Return the [x, y] coordinate for the center point of the cell that contains the specified text.  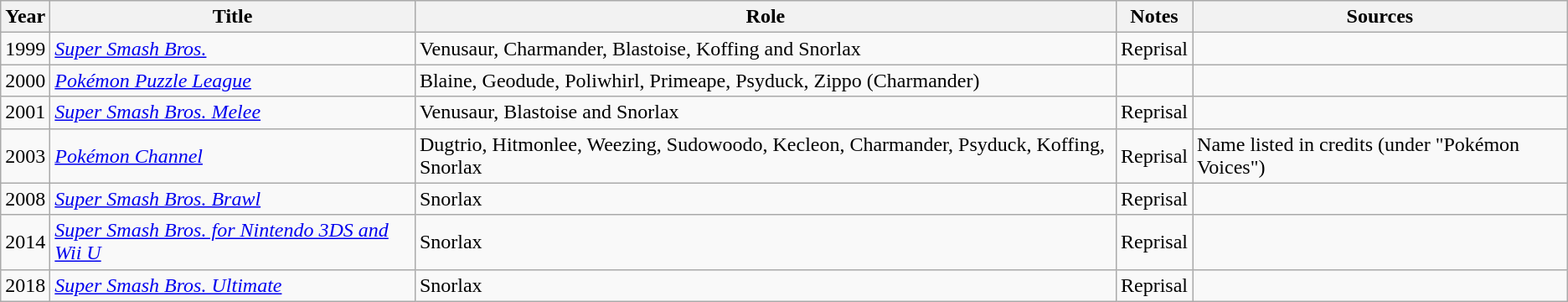
2003 [25, 156]
Venusaur, Blastoise and Snorlax [766, 112]
Pokémon Channel [233, 156]
Title [233, 17]
Role [766, 17]
Notes [1154, 17]
Super Smash Bros. Melee [233, 112]
2014 [25, 242]
Dugtrio, Hitmonlee, Weezing, Sudowoodo, Kecleon, Charmander, Psyduck, Koffing, Snorlax [766, 156]
2001 [25, 112]
Venusaur, Charmander, Blastoise, Koffing and Snorlax [766, 49]
Super Smash Bros. Brawl [233, 199]
2018 [25, 285]
Name listed in credits (under "Pokémon Voices") [1380, 156]
Pokémon Puzzle League [233, 81]
Blaine, Geodude, Poliwhirl, Primeape, Psyduck, Zippo (Charmander) [766, 81]
Sources [1380, 17]
2008 [25, 199]
1999 [25, 49]
2000 [25, 81]
Super Smash Bros. [233, 49]
Super Smash Bros. Ultimate [233, 285]
Year [25, 17]
Super Smash Bros. for Nintendo 3DS and Wii U [233, 242]
